Return (x, y) of the center of cell containing provided text 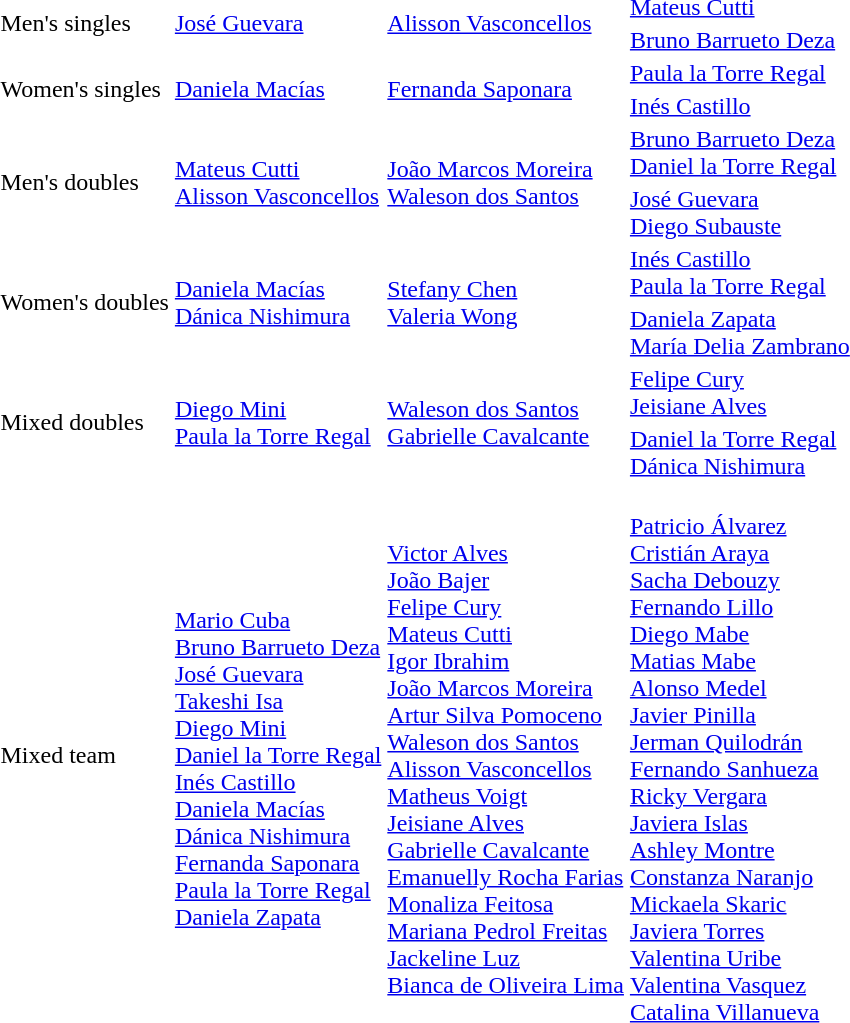
Daniela Macías (278, 90)
Fernanda Saponara (506, 90)
João Marcos Moreira Waleson dos Santos (506, 182)
Stefany Chen Valeria Wong (506, 302)
Mateus Cutti Alisson Vasconcellos (278, 182)
Diego Mini Paula la Torre Regal (278, 422)
Waleson dos Santos Gabrielle Cavalcante (506, 422)
Daniela Macías Dánica Nishimura (278, 302)
